Determine the [x, y] coordinate at the center of the cell enclosing the given text.  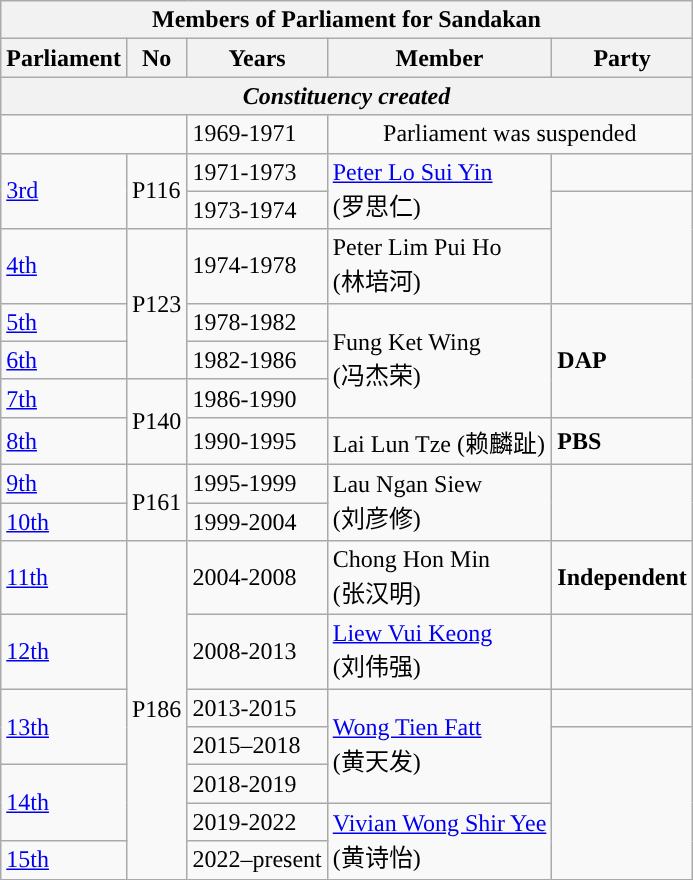
DAP [622, 360]
6th [64, 360]
11th [64, 578]
2013-2015 [257, 708]
1995-1999 [257, 483]
Member [440, 58]
1999-2004 [257, 521]
No [156, 58]
2004-2008 [257, 578]
10th [64, 521]
Peter Lo Sui Yin (罗思仁) [440, 191]
1974-1978 [257, 266]
Members of Parliament for Sandakan [347, 20]
2018-2019 [257, 784]
2019-2022 [257, 822]
PBS [622, 440]
Parliament [64, 58]
2008-2013 [257, 652]
Parliament was suspended [510, 134]
3rd [64, 191]
Party [622, 58]
9th [64, 483]
1982-1986 [257, 360]
8th [64, 440]
14th [64, 803]
Constituency created [347, 96]
Chong Hon Min (张汉明) [440, 578]
Peter Lim Pui Ho (林培河) [440, 266]
Vivian Wong Shir Yee (黄诗怡) [440, 841]
1971-1973 [257, 172]
5th [64, 322]
2022–present [257, 860]
1978-1982 [257, 322]
P161 [156, 502]
1973-1974 [257, 210]
1969-1971 [257, 134]
Independent [622, 578]
1990-1995 [257, 440]
12th [64, 652]
P140 [156, 422]
2015–2018 [257, 746]
4th [64, 266]
Liew Vui Keong (刘伟强) [440, 652]
Years [257, 58]
15th [64, 860]
P116 [156, 191]
13th [64, 727]
P123 [156, 304]
Fung Ket Wing (冯杰荣) [440, 360]
P186 [156, 710]
Lau Ngan Siew (刘彦修) [440, 502]
Lai Lun Tze (赖麟趾) [440, 440]
1986-1990 [257, 398]
Wong Tien Fatt (黄天发) [440, 746]
7th [64, 398]
